Scan for the cell matching the given text and deliver its [X, Y] coordinate at center. 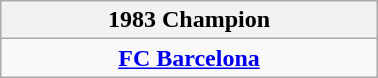
FC Barcelona [189, 58]
1983 Champion [189, 20]
